Scan for the cell matching the given text and deliver its [x, y] coordinate at center. 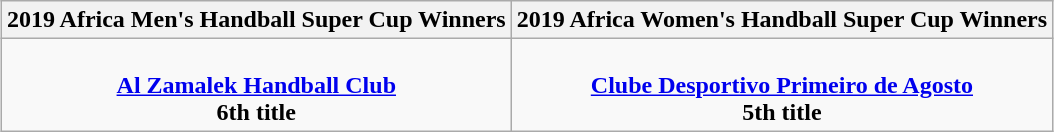
Al Zamalek Handball Club6th title [256, 85]
2019 Africa Men's Handball Super Cup Winners [256, 20]
Clube Desportivo Primeiro de Agosto5th title [782, 85]
2019 Africa Women's Handball Super Cup Winners [782, 20]
